Determine the (X, Y) coordinate at the center of the cell enclosing the given text.  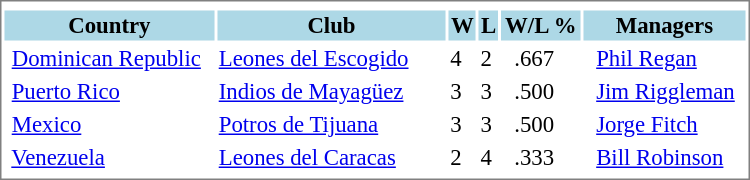
Venezuela (109, 157)
Club (331, 25)
Indios de Mayagüez (331, 91)
Bill Robinson (664, 157)
Puerto Rico (109, 91)
Leones del Escogido (331, 59)
Leones del Caracas (331, 157)
Jorge Fitch (664, 125)
L (488, 25)
W (462, 25)
Managers (664, 25)
Country (109, 25)
Phil Regan (664, 59)
Jim Riggleman (664, 91)
.333 (540, 157)
Mexico (109, 125)
W/L % (540, 25)
Potros de Tijuana (331, 125)
.667 (540, 59)
Dominican Republic (109, 59)
